Scan for the cell matching the given text and deliver its [X, Y] coordinate at center. 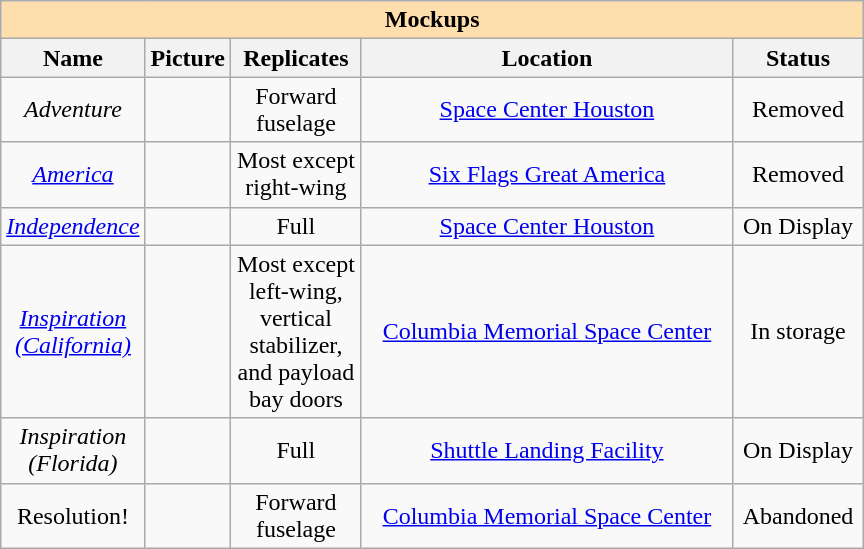
Status [798, 58]
Abandoned [798, 516]
Six Flags Great America [546, 174]
Mockups [432, 20]
Adventure [73, 110]
Inspiration (California) [73, 332]
In storage [798, 332]
America [73, 174]
Resolution! [73, 516]
Shuttle Landing Facility [546, 450]
Picture [188, 58]
Replicates [296, 58]
Independence [73, 226]
Inspiration (Florida) [73, 450]
Name [73, 58]
Most except right-wing [296, 174]
Location [546, 58]
Most except left-wing, vertical stabilizer, and payload bay doors [296, 332]
